Locate the cell with the specified text and output its [x, y] center coordinate. 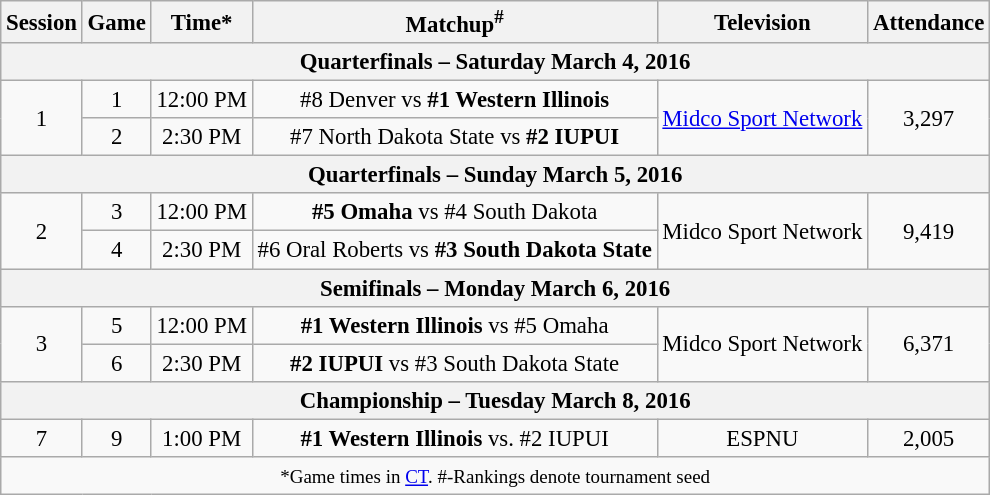
Game [116, 22]
#1 Western Illinois vs #5 Omaha [454, 325]
5 [116, 325]
Matchup# [454, 22]
#2 IUPUI vs #3 South Dakota State [454, 363]
7 [42, 438]
Television [762, 22]
4 [116, 250]
Session [42, 22]
Attendance [929, 22]
9,419 [929, 232]
Quarterfinals – Sunday March 5, 2016 [496, 175]
1:00 PM [202, 438]
Championship – Tuesday March 8, 2016 [496, 400]
#7 North Dakota State vs #2 IUPUI [454, 137]
2,005 [929, 438]
*Game times in CT. #-Rankings denote tournament seed [496, 476]
#5 Omaha vs #4 South Dakota [454, 213]
Semifinals – Monday March 6, 2016 [496, 288]
6,371 [929, 344]
3,297 [929, 118]
6 [116, 363]
ESPNU [762, 438]
9 [116, 438]
#8 Denver vs #1 Western Illinois [454, 100]
Quarterfinals – Saturday March 4, 2016 [496, 62]
Time* [202, 22]
#6 Oral Roberts vs #3 South Dakota State [454, 250]
#1 Western Illinois vs. #2 IUPUI [454, 438]
